Identify which cell holds the provided text, then report its [x, y] central coordinate. 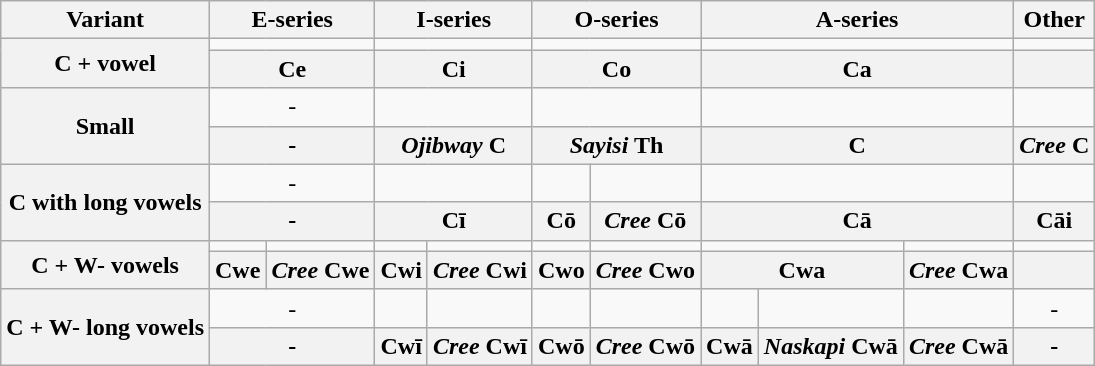
I-series [454, 20]
Co [616, 69]
Cwa [802, 270]
C + W- vowels [106, 264]
Cree Cwā [958, 346]
Cwi [401, 270]
E-series [292, 20]
Cō [561, 221]
C + vowel [106, 64]
Cree Cwi [480, 270]
O-series [616, 20]
Cree Cwa [958, 270]
Ca [858, 69]
Cree Cwe [320, 270]
Cree Cō [645, 221]
Cāi [1054, 221]
Ce [292, 69]
Cwe [238, 270]
Cree Cwī [480, 346]
Cwī [401, 346]
Cā [858, 221]
Variant [106, 20]
Ci [454, 69]
Cree C [1054, 145]
Cree Cwo [645, 270]
Small [106, 126]
Cwō [561, 346]
Naskapi Cwā [830, 346]
Cwā [730, 346]
Cwo [561, 270]
Other [1054, 20]
Sayisi Th [616, 145]
A-series [858, 20]
Cī [454, 221]
Ojibway C [454, 145]
C + W- long vowels [106, 327]
C [858, 145]
C with long vowels [106, 202]
Cree Cwō [645, 346]
